Pinpoint the cell where the given text exists, returning its (x, y) midpoint coordinate. 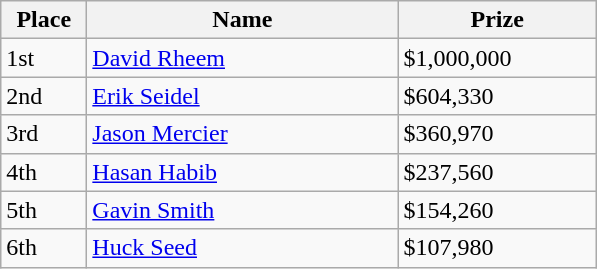
Prize (498, 20)
Gavin Smith (242, 210)
Huck Seed (242, 248)
5th (44, 210)
Erik Seidel (242, 96)
Name (242, 20)
4th (44, 172)
Hasan Habib (242, 172)
$237,560 (498, 172)
Jason Mercier (242, 134)
3rd (44, 134)
1st (44, 58)
2nd (44, 96)
$1,000,000 (498, 58)
David Rheem (242, 58)
Place (44, 20)
$154,260 (498, 210)
$604,330 (498, 96)
$107,980 (498, 248)
6th (44, 248)
$360,970 (498, 134)
